Identify which cell holds the provided text, then report its [X, Y] central coordinate. 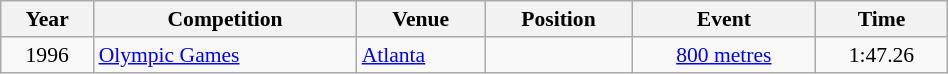
1996 [48, 55]
Atlanta [421, 55]
1:47.26 [882, 55]
Position [558, 19]
Year [48, 19]
800 metres [724, 55]
Time [882, 19]
Event [724, 19]
Venue [421, 19]
Competition [226, 19]
Olympic Games [226, 55]
